Extract the (X, Y) coordinate from the center of the cell holding the provided text.  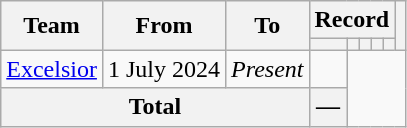
Team (52, 26)
Total (155, 107)
To (268, 26)
Present (268, 69)
Record (352, 20)
From (164, 26)
Excelsior (52, 69)
— (328, 107)
1 July 2024 (164, 69)
